Output the (x, y) coordinate of the center of the cell containing the given text.  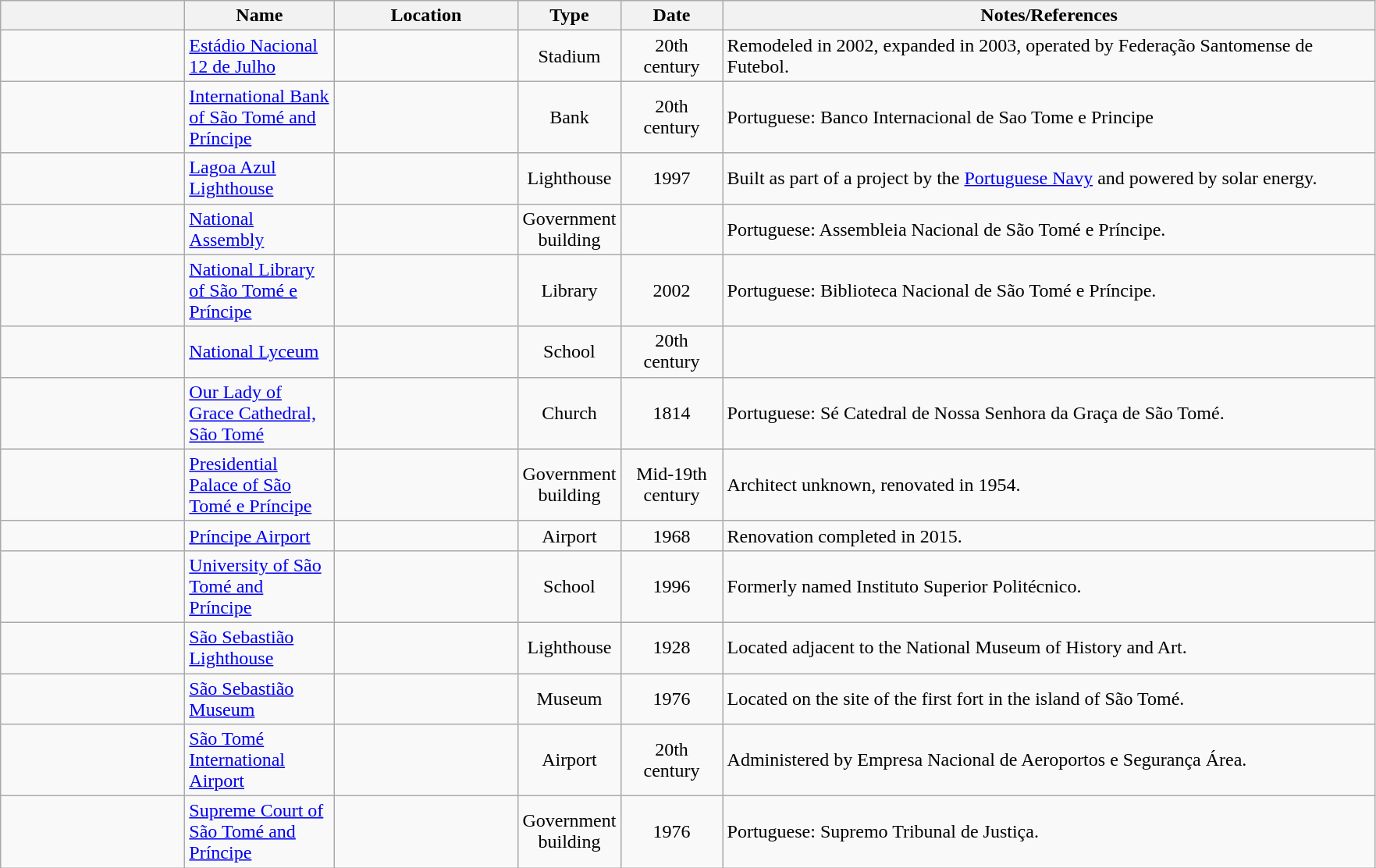
Located adjacent to the National Museum of History and Art. (1049, 648)
National Assembly (259, 229)
Architect unknown, renovated in 1954. (1049, 485)
National Lyceum (259, 351)
Bank (570, 117)
2002 (671, 290)
Name (259, 16)
Built as part of a project by the Portuguese Navy and powered by solar energy. (1049, 178)
Lagoa Azul Lighthouse (259, 178)
São Sebastião Lighthouse (259, 648)
1928 (671, 648)
University of São Tomé and Príncipe (259, 586)
Stadium (570, 56)
Príncipe Airport (259, 535)
Type (570, 16)
Renovation completed in 2015. (1049, 535)
Portuguese: Biblioteca Nacional de São Tomé e Príncipe. (1049, 290)
Portuguese: Supremo Tribunal de Justiça. (1049, 832)
Portuguese: Assembleia Nacional de São Tomé e Príncipe. (1049, 229)
São Tomé International Airport (259, 760)
National Library of São Tomé e Príncipe (259, 290)
Location (426, 16)
Portuguese: Banco Internacional de Sao Tome e Principe (1049, 117)
Mid-19th century (671, 485)
1996 (671, 586)
Library (570, 290)
São Sebastião Museum (259, 698)
Formerly named Instituto Superior Politécnico. (1049, 586)
Administered by Empresa Nacional de Aeroportos e Segurança Área. (1049, 760)
Our Lady of Grace Cathedral, São Tomé (259, 413)
Remodeled in 2002, expanded in 2003, operated by Federação Santomense de Futebol. (1049, 56)
Portuguese: Sé Catedral de Nossa Senhora da Graça de São Tomé. (1049, 413)
Presidential Palace of São Tomé e Príncipe (259, 485)
Supreme Court of São Tomé and Príncipe (259, 832)
1814 (671, 413)
International Bank of São Tomé and Príncipe (259, 117)
Notes/References (1049, 16)
Date (671, 16)
Located on the site of the first fort in the island of São Tomé. (1049, 698)
Museum (570, 698)
Church (570, 413)
Estádio Nacional 12 de Julho (259, 56)
1968 (671, 535)
1997 (671, 178)
